For the text-containing cell, return its midpoint in (X, Y) coordinate format. 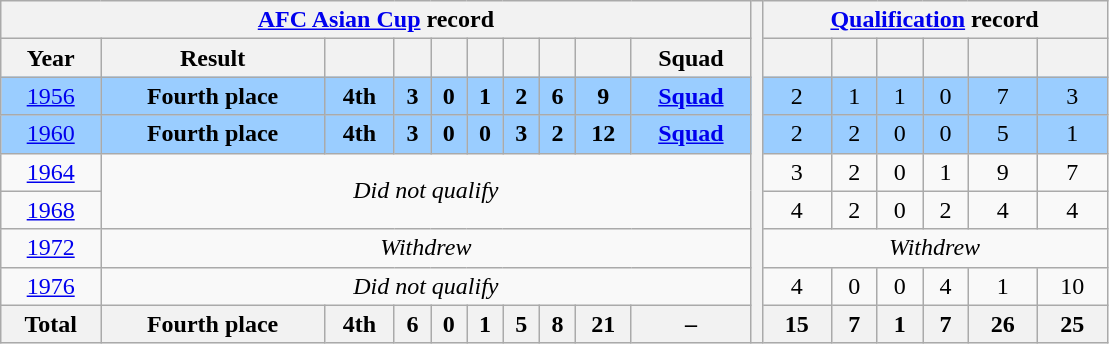
26 (1002, 324)
8 (557, 324)
1964 (51, 172)
25 (1072, 324)
1956 (51, 96)
– (691, 324)
1976 (51, 286)
1972 (51, 248)
12 (604, 134)
1968 (51, 210)
Year (51, 58)
Result (213, 58)
21 (604, 324)
1960 (51, 134)
10 (1072, 286)
Qualification record (934, 20)
15 (796, 324)
Total (51, 324)
AFC Asian Cup record (376, 20)
